Pinpoint the cell where the given text exists, returning its (x, y) midpoint coordinate. 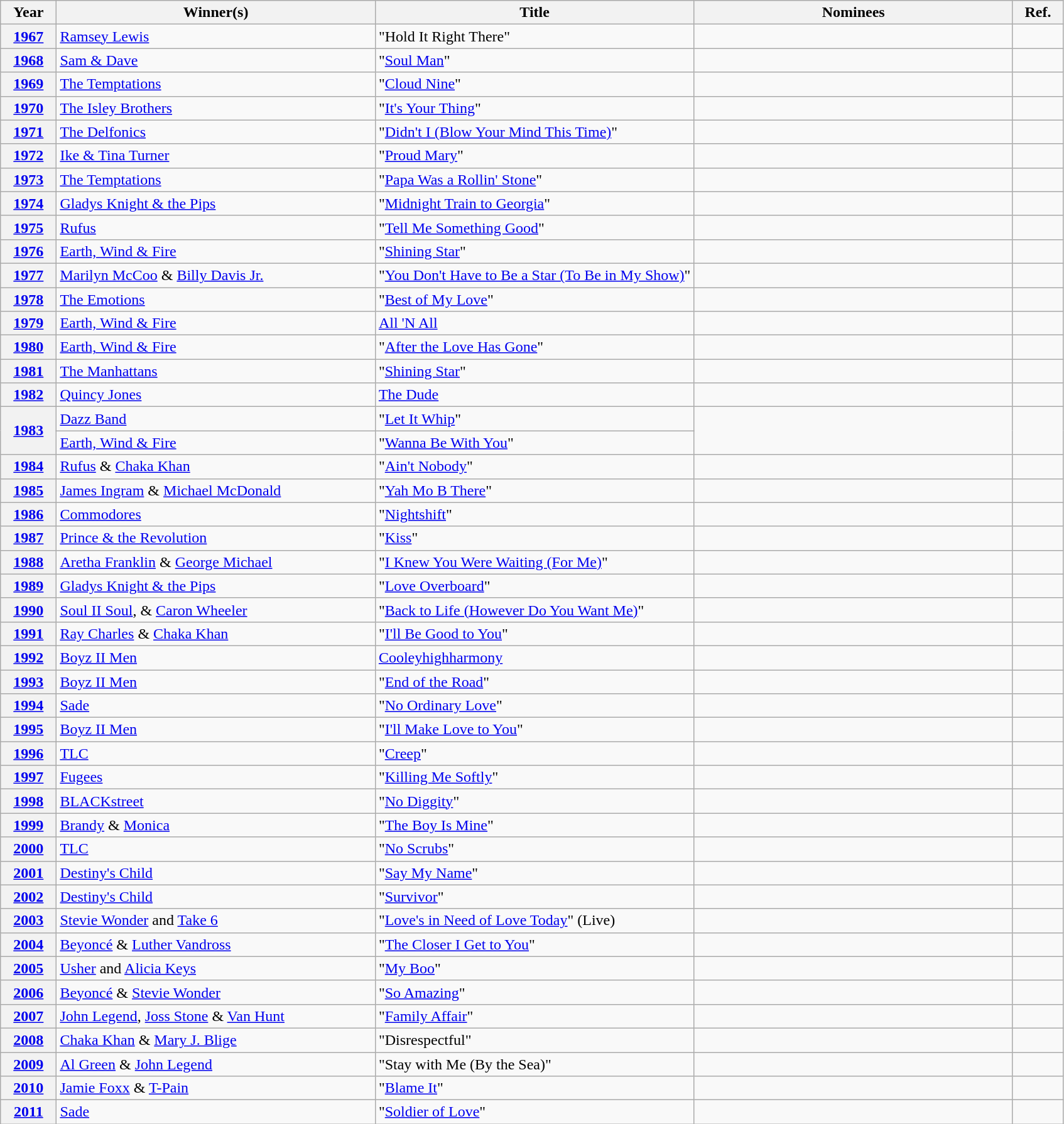
Year (29, 13)
"Papa Was a Rollin' Stone" (535, 180)
"Proud Mary" (535, 156)
1982 (29, 395)
"Blame It" (535, 1088)
"The Closer I Get to You" (535, 944)
1974 (29, 203)
1971 (29, 132)
1967 (29, 36)
"Creep" (535, 754)
"Disrespectful" (535, 1040)
"Soul Man" (535, 60)
Al Green & John Legend (216, 1064)
1968 (29, 60)
"Wanna Be With You" (535, 443)
2000 (29, 849)
Usher and Alicia Keys (216, 968)
Rufus (216, 227)
1979 (29, 323)
"Say My Name" (535, 873)
Stevie Wonder and Take 6 (216, 921)
1985 (29, 490)
"Love's in Need of Love Today" (Live) (535, 921)
BLACKstreet (216, 801)
The Isley Brothers (216, 108)
Brandy & Monica (216, 825)
Prince & the Revolution (216, 538)
1986 (29, 514)
1990 (29, 610)
"Let It Whip" (535, 419)
1972 (29, 156)
1969 (29, 84)
"So Amazing" (535, 992)
"You Don't Have to Be a Star (To Be in My Show)" (535, 275)
"I'll Make Love to You" (535, 730)
"Soldier of Love" (535, 1112)
Beyoncé & Luther Vandross (216, 944)
"End of the Road" (535, 681)
"My Boo" (535, 968)
1988 (29, 562)
1987 (29, 538)
Chaka Khan & Mary J. Blige (216, 1040)
Beyoncé & Stevie Wonder (216, 992)
1999 (29, 825)
"Best of My Love" (535, 300)
Ramsey Lewis (216, 36)
1983 (29, 431)
Sam & Dave (216, 60)
"After the Love Has Gone" (535, 347)
1998 (29, 801)
1993 (29, 681)
2009 (29, 1064)
"Family Affair" (535, 1016)
1991 (29, 634)
2005 (29, 968)
2001 (29, 873)
1997 (29, 777)
1994 (29, 706)
"Killing Me Softly" (535, 777)
"It's Your Thing" (535, 108)
Fugees (216, 777)
Ray Charles & Chaka Khan (216, 634)
Rufus & Chaka Khan (216, 467)
"Back to Life (However Do You Want Me)" (535, 610)
"No Scrubs" (535, 849)
"Didn't I (Blow Your Mind This Time)" (535, 132)
2011 (29, 1112)
Title (535, 13)
1995 (29, 730)
2002 (29, 897)
Winner(s) (216, 13)
"The Boy Is Mine" (535, 825)
"No Diggity" (535, 801)
"Midnight Train to Georgia" (535, 203)
2004 (29, 944)
1973 (29, 180)
The Manhattans (216, 371)
Cooleyhighharmony (535, 657)
The Dude (535, 395)
1996 (29, 754)
2010 (29, 1088)
The Emotions (216, 300)
2003 (29, 921)
Ike & Tina Turner (216, 156)
1978 (29, 300)
2008 (29, 1040)
Aretha Franklin & George Michael (216, 562)
Quincy Jones (216, 395)
John Legend, Joss Stone & Van Hunt (216, 1016)
Marilyn McCoo & Billy Davis Jr. (216, 275)
1970 (29, 108)
"Hold It Right There" (535, 36)
1989 (29, 586)
"I Knew You Were Waiting (For Me)" (535, 562)
"Stay with Me (By the Sea)" (535, 1064)
Nominees (854, 13)
Dazz Band (216, 419)
"Ain't Nobody" (535, 467)
"Love Overboard" (535, 586)
Soul II Soul, & Caron Wheeler (216, 610)
1977 (29, 275)
1992 (29, 657)
"Kiss" (535, 538)
"Survivor" (535, 897)
James Ingram & Michael McDonald (216, 490)
Jamie Foxx & T-Pain (216, 1088)
2007 (29, 1016)
"Yah Mo B There" (535, 490)
1984 (29, 467)
Commodores (216, 514)
1975 (29, 227)
"Cloud Nine" (535, 84)
"I'll Be Good to You" (535, 634)
1981 (29, 371)
"Tell Me Something Good" (535, 227)
The Delfonics (216, 132)
Ref. (1038, 13)
1980 (29, 347)
"No Ordinary Love" (535, 706)
1976 (29, 251)
"Nightshift" (535, 514)
All 'N All (535, 323)
2006 (29, 992)
